Provide the [X, Y] coordinate of the cell's center where the given text is located.  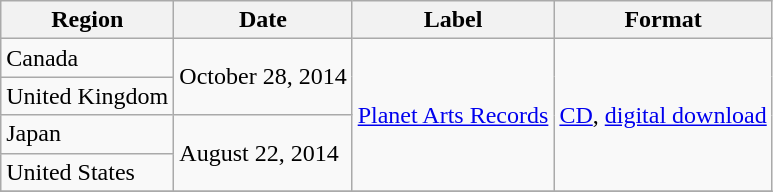
United Kingdom [88, 96]
Date [263, 20]
Canada [88, 58]
October 28, 2014 [263, 77]
Format [663, 20]
Planet Arts Records [453, 115]
Label [453, 20]
CD, digital download [663, 115]
Region [88, 20]
Japan [88, 134]
United States [88, 172]
August 22, 2014 [263, 153]
